Identify which cell holds the provided text, then report its (X, Y) central coordinate. 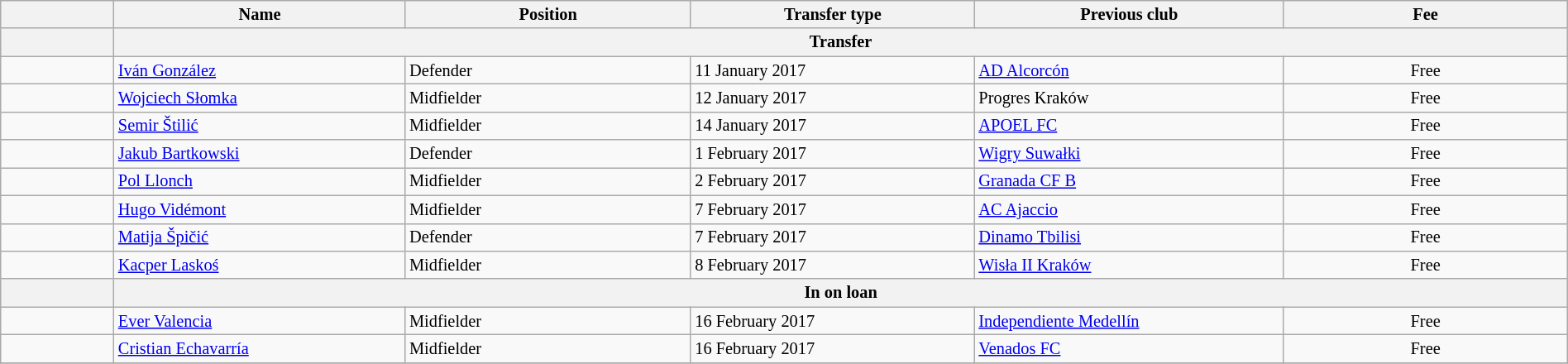
2 February 2017 (832, 181)
Name (260, 14)
AC Ajaccio (1129, 209)
Fee (1426, 14)
Wojciech Słomka (260, 98)
AD Alcorcón (1129, 70)
Dinamo Tbilisi (1129, 237)
Semir Štilić (260, 126)
Iván González (260, 70)
In on loan (840, 293)
Matija Špičić (260, 237)
12 January 2017 (832, 98)
Position (547, 14)
Kacper Laskoś (260, 265)
Transfer type (832, 14)
Wigry Suwałki (1129, 154)
Transfer (840, 42)
8 February 2017 (832, 265)
1 February 2017 (832, 154)
APOEL FC (1129, 126)
Hugo Vidémont (260, 209)
Jakub Bartkowski (260, 154)
Granada CF B (1129, 181)
Independiente Medellín (1129, 321)
Pol Llonch (260, 181)
14 January 2017 (832, 126)
Progres Kraków (1129, 98)
Previous club (1129, 14)
Wisła II Kraków (1129, 265)
11 January 2017 (832, 70)
Venados FC (1129, 348)
Ever Valencia (260, 321)
Cristian Echavarría (260, 348)
